Return [x, y] of the center of cell containing provided text 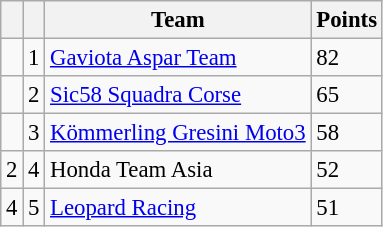
5 [34, 208]
Points [346, 20]
Team [178, 20]
Sic58 Squadra Corse [178, 95]
58 [346, 133]
65 [346, 95]
Honda Team Asia [178, 170]
Leopard Racing [178, 208]
51 [346, 208]
1 [34, 58]
82 [346, 58]
Kömmerling Gresini Moto3 [178, 133]
Gaviota Aspar Team [178, 58]
3 [34, 133]
52 [346, 170]
